Identify which cell holds the provided text, then report its [X, Y] central coordinate. 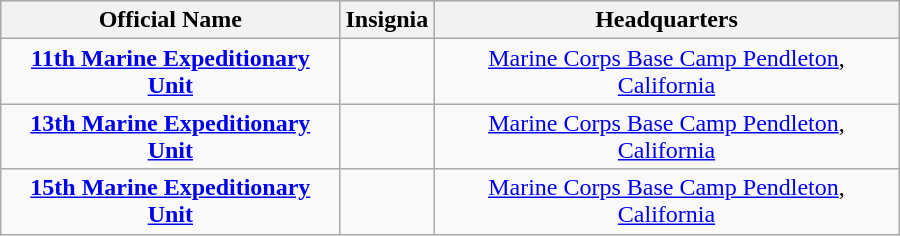
13th Marine Expeditionary Unit [170, 136]
15th Marine Expeditionary Unit [170, 202]
Insignia [387, 20]
11th Marine Expeditionary Unit [170, 72]
Official Name [170, 20]
Headquarters [667, 20]
